Return (x, y) of the center of cell containing provided text 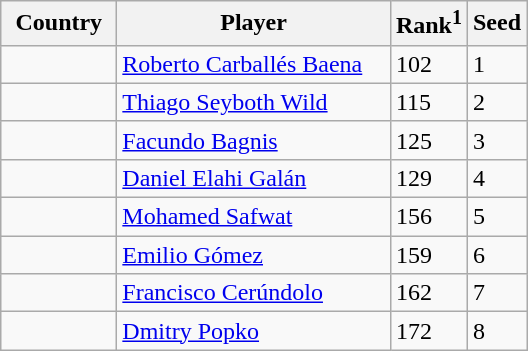
Mohamed Safwat (254, 217)
Dmitry Popko (254, 331)
1 (496, 64)
6 (496, 255)
Facundo Bagnis (254, 140)
102 (428, 64)
Player (254, 24)
5 (496, 217)
Seed (496, 24)
Daniel Elahi Galán (254, 178)
7 (496, 293)
156 (428, 217)
115 (428, 102)
159 (428, 255)
3 (496, 140)
Thiago Seyboth Wild (254, 102)
Country (59, 24)
125 (428, 140)
Rank1 (428, 24)
8 (496, 331)
Roberto Carballés Baena (254, 64)
4 (496, 178)
162 (428, 293)
2 (496, 102)
129 (428, 178)
Emilio Gómez (254, 255)
172 (428, 331)
Francisco Cerúndolo (254, 293)
